Pinpoint the cell where the given text exists, returning its (X, Y) midpoint coordinate. 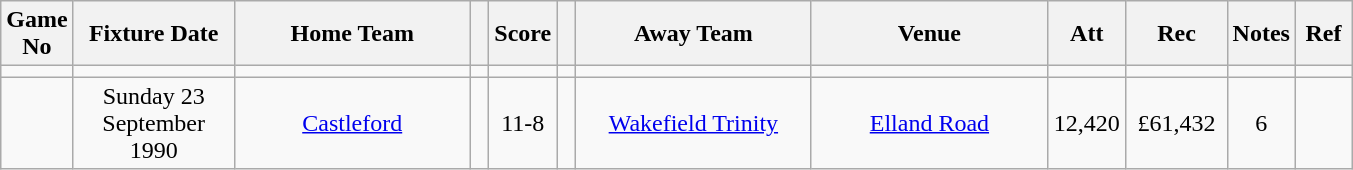
Score (523, 34)
Home Team (352, 34)
6 (1261, 123)
Fixture Date (154, 34)
Rec (1176, 34)
Att (1086, 34)
Game No (37, 34)
11-8 (523, 123)
£61,432 (1176, 123)
Notes (1261, 34)
Sunday 23 September 1990 (154, 123)
Away Team (693, 34)
Ref (1323, 34)
12,420 (1086, 123)
Castleford (352, 123)
Venue (929, 34)
Wakefield Trinity (693, 123)
Elland Road (929, 123)
